Extract the (x, y) coordinate from the center of the cell holding the provided text.  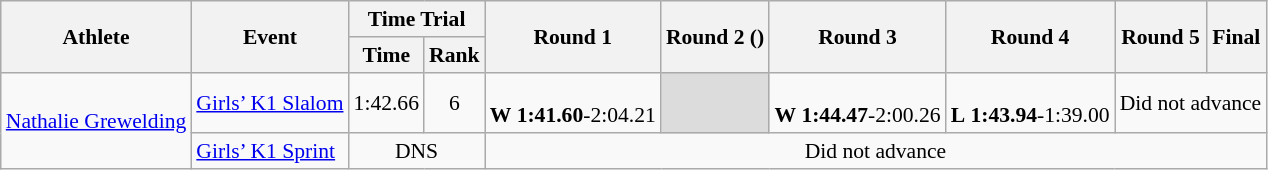
Round 4 (1030, 36)
Time Trial (417, 19)
Nathalie Grewelding (96, 120)
Rank (454, 55)
1:42.66 (386, 102)
Final (1236, 36)
L 1:43.94-1:39.00 (1030, 102)
Round 2 () (715, 36)
Girls’ K1 Sprint (270, 152)
Time (386, 55)
Event (270, 36)
W 1:41.60-2:04.21 (573, 102)
Girls’ K1 Slalom (270, 102)
Round 1 (573, 36)
W 1:44.47-2:00.26 (857, 102)
6 (454, 102)
Round 5 (1161, 36)
Athlete (96, 36)
DNS (417, 152)
Round 3 (857, 36)
